Output the (x, y) coordinate of the center of the cell containing the given text.  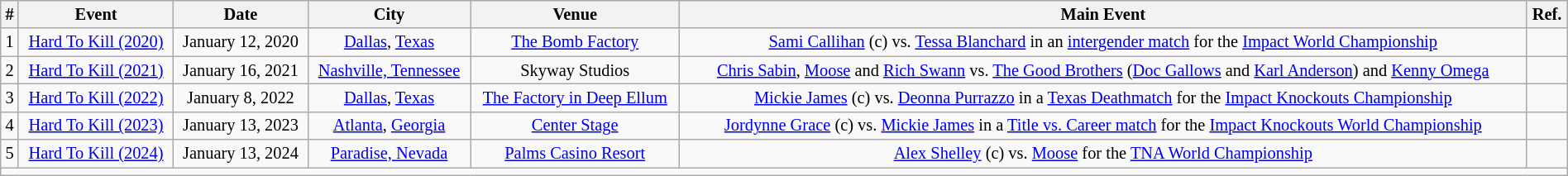
Date (241, 14)
January 8, 2022 (241, 98)
Hard To Kill (2022) (96, 98)
Atlanta, Georgia (389, 126)
Nashville, Tennessee (389, 70)
Event (96, 14)
# (10, 14)
Jordynne Grace (c) vs. Mickie James in a Title vs. Career match for the Impact Knockouts World Championship (1103, 126)
January 13, 2024 (241, 154)
Palms Casino Resort (576, 154)
Center Stage (576, 126)
January 16, 2021 (241, 70)
Sami Callihan (c) vs. Tessa Blanchard in an intergender match for the Impact World Championship (1103, 42)
City (389, 14)
Mickie James (c) vs. Deonna Purrazzo in a Texas Deathmatch for the Impact Knockouts Championship (1103, 98)
January 13, 2023 (241, 126)
2 (10, 70)
January 12, 2020 (241, 42)
Alex Shelley (c) vs. Moose for the TNA World Championship (1103, 154)
Paradise, Nevada (389, 154)
5 (10, 154)
The Bomb Factory (576, 42)
Venue (576, 14)
Hard To Kill (2024) (96, 154)
Hard To Kill (2020) (96, 42)
Ref. (1546, 14)
Chris Sabin, Moose and Rich Swann vs. The Good Brothers (Doc Gallows and Karl Anderson) and Kenny Omega (1103, 70)
1 (10, 42)
4 (10, 126)
Hard To Kill (2021) (96, 70)
The Factory in Deep Ellum (576, 98)
Skyway Studios (576, 70)
Hard To Kill (2023) (96, 126)
3 (10, 98)
Main Event (1103, 14)
